For the text-containing cell, return its midpoint in (x, y) coordinate format. 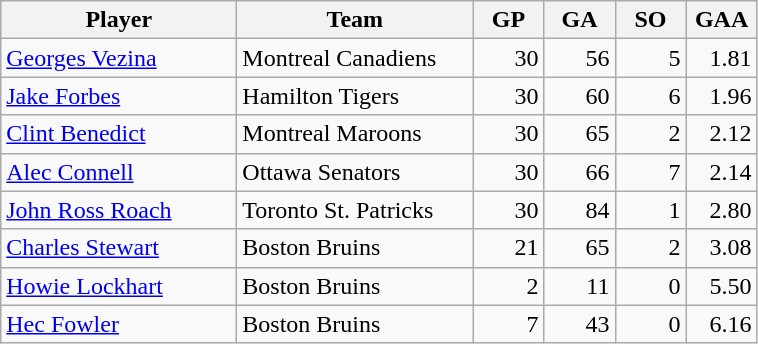
Player (119, 20)
Hamilton Tigers (355, 96)
2.14 (722, 172)
1 (650, 210)
11 (580, 286)
SO (650, 20)
Toronto St. Patricks (355, 210)
Jake Forbes (119, 96)
John Ross Roach (119, 210)
60 (580, 96)
6 (650, 96)
Team (355, 20)
66 (580, 172)
2.80 (722, 210)
Clint Benedict (119, 134)
Howie Lockhart (119, 286)
Montreal Canadiens (355, 58)
21 (508, 248)
Hec Fowler (119, 324)
3.08 (722, 248)
Alec Connell (119, 172)
Ottawa Senators (355, 172)
GA (580, 20)
6.16 (722, 324)
43 (580, 324)
Montreal Maroons (355, 134)
Georges Vezina (119, 58)
GP (508, 20)
5 (650, 58)
84 (580, 210)
Charles Stewart (119, 248)
2.12 (722, 134)
GAA (722, 20)
56 (580, 58)
1.96 (722, 96)
1.81 (722, 58)
5.50 (722, 286)
